Return (X, Y) of the center of cell containing provided text 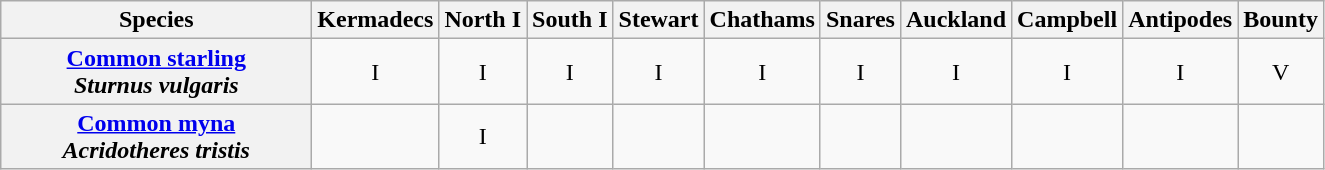
Antipodes (1180, 20)
Species (156, 20)
Auckland (956, 20)
Campbell (1068, 20)
V (1281, 72)
North I (483, 20)
Chathams (762, 20)
Kermadecs (376, 20)
South I (570, 20)
Common starlingSturnus vulgaris (156, 72)
Snares (860, 20)
Stewart (658, 20)
Common mynaAcridotheres tristis (156, 136)
Bounty (1281, 20)
